Detect which cell encompasses the target text, then output its [x, y] center coordinate. 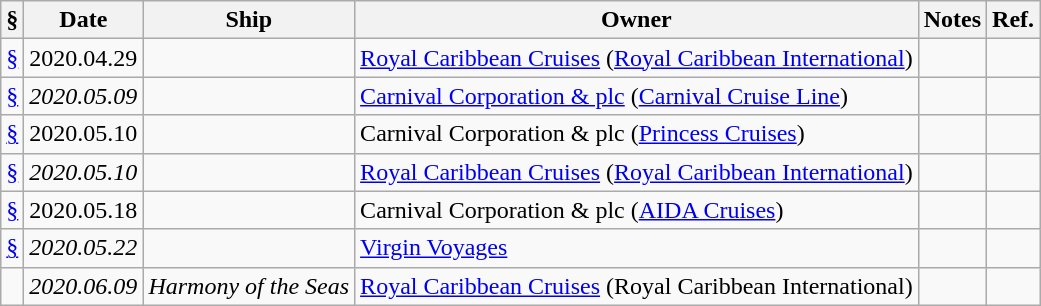
2020.05.18 [84, 210]
2020.04.29 [84, 58]
2020.06.09 [84, 286]
Ship [249, 20]
Ref. [1014, 20]
Carnival Corporation & plc (AIDA Cruises) [637, 210]
Carnival Corporation & plc (Carnival Cruise Line) [637, 96]
Date [84, 20]
Carnival Corporation & plc (Princess Cruises) [637, 134]
Owner [637, 20]
2020.05.22 [84, 248]
Virgin Voyages [637, 248]
Harmony of the Seas [249, 286]
2020.05.09 [84, 96]
Notes [952, 20]
